Output the [X, Y] coordinate of the center of the cell containing the given text.  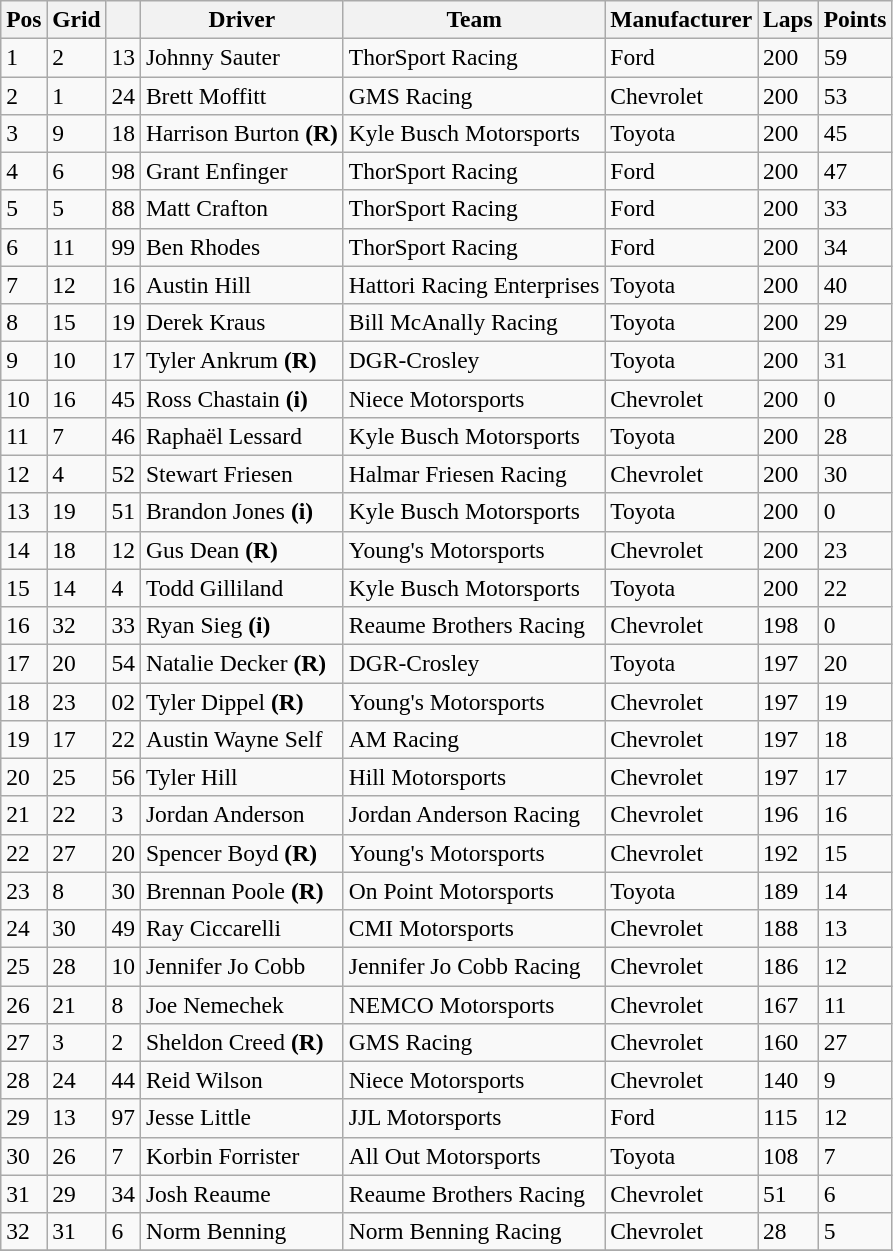
Korbin Forrister [242, 1156]
Hill Motorsports [474, 777]
Tyler Ankrum (R) [242, 360]
Norm Benning [242, 1231]
97 [123, 1118]
189 [788, 891]
Harrison Burton (R) [242, 133]
108 [788, 1156]
02 [123, 701]
59 [855, 57]
Reid Wilson [242, 1080]
44 [123, 1080]
JJL Motorsports [474, 1118]
167 [788, 1004]
160 [788, 1042]
Todd Gilliland [242, 588]
Jennifer Jo Cobb Racing [474, 966]
53 [855, 95]
Grid [76, 19]
Team [474, 19]
Brandon Jones (i) [242, 512]
Austin Wayne Self [242, 739]
40 [855, 285]
Sheldon Creed (R) [242, 1042]
Stewart Friesen [242, 474]
Points [855, 19]
Natalie Decker (R) [242, 663]
Spencer Boyd (R) [242, 853]
AM Racing [474, 739]
Gus Dean (R) [242, 550]
Halmar Friesen Racing [474, 474]
Norm Benning Racing [474, 1231]
47 [855, 171]
Derek Kraus [242, 322]
Jesse Little [242, 1118]
On Point Motorsports [474, 891]
Tyler Hill [242, 777]
186 [788, 966]
46 [123, 436]
Brett Moffitt [242, 95]
Tyler Dippel (R) [242, 701]
192 [788, 853]
188 [788, 928]
Ross Chastain (i) [242, 398]
88 [123, 209]
Pos [24, 19]
Laps [788, 19]
Ray Ciccarelli [242, 928]
98 [123, 171]
CMI Motorsports [474, 928]
Jordan Anderson Racing [474, 815]
196 [788, 815]
198 [788, 625]
Austin Hill [242, 285]
Josh Reaume [242, 1194]
Driver [242, 19]
49 [123, 928]
Manufacturer [682, 19]
99 [123, 247]
Jennifer Jo Cobb [242, 966]
54 [123, 663]
140 [788, 1080]
Raphaël Lessard [242, 436]
52 [123, 474]
Jordan Anderson [242, 815]
56 [123, 777]
Ben Rhodes [242, 247]
Brennan Poole (R) [242, 891]
Matt Crafton [242, 209]
Bill McAnally Racing [474, 322]
115 [788, 1118]
NEMCO Motorsports [474, 1004]
Hattori Racing Enterprises [474, 285]
Johnny Sauter [242, 57]
Joe Nemechek [242, 1004]
Ryan Sieg (i) [242, 625]
Grant Enfinger [242, 171]
All Out Motorsports [474, 1156]
